Pinpoint the cell where the given text exists, returning its [x, y] midpoint coordinate. 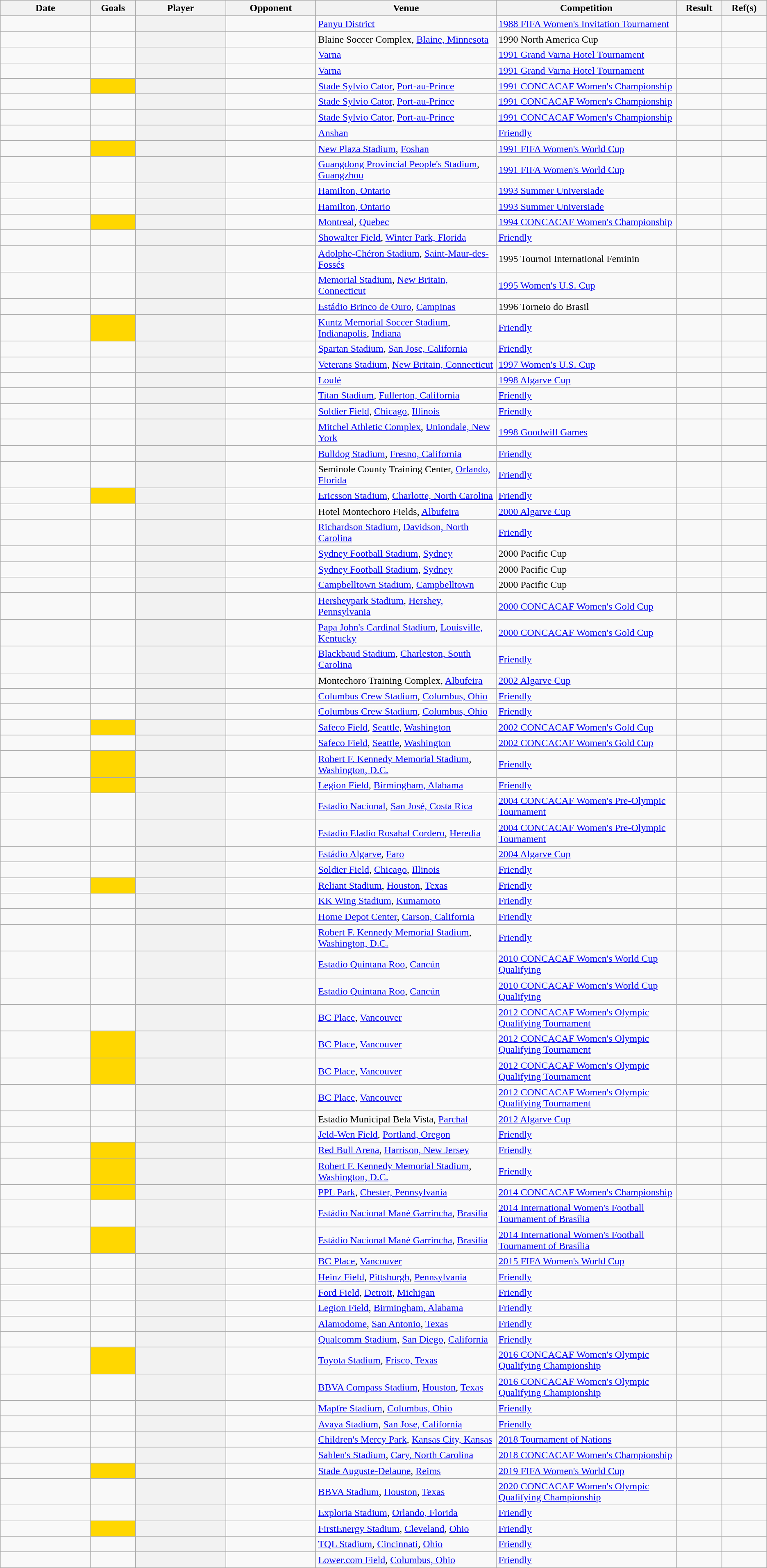
2015 FIFA Women's World Cup [586, 1261]
Venue [406, 8]
Competition [586, 8]
2018 Tournament of Nations [586, 1439]
1995 Women's U.S. Cup [586, 285]
New Plaza Stadium, Foshan [406, 148]
Ref(s) [744, 8]
Estadio Nacional, San José, Costa Rica [406, 806]
Toyota Stadium, Frisco, Texas [406, 1360]
Estadio Eladio Rosabal Cordero, Heredia [406, 833]
Richardson Stadium, Davidson, North Carolina [406, 533]
Home Depot Center, Carson, California [406, 917]
Montechoro Training Complex, Albufeira [406, 680]
Result [699, 8]
Estádio Algarve, Faro [406, 854]
1998 Algarve Cup [586, 380]
BBVA Compass Stadium, Houston, Texas [406, 1387]
Kuntz Memorial Soccer Stadium, Indianapolis, Indiana [406, 328]
Goals [113, 8]
Loulé [406, 380]
Sahlen's Stadium, Cary, North Carolina [406, 1455]
Titan Stadium, Fullerton, California [406, 396]
2014 CONCACAF Women's Championship [586, 1192]
Adolphe-Chéron Stadium, Saint-Maur-des-Fossés [406, 259]
Heinz Field, Pittsburgh, Pennsylvania [406, 1277]
1996 Torneio do Brasil [586, 307]
Estádio Brinco de Ouro, Campinas [406, 307]
Opponent [271, 8]
Stade Auguste-Delaune, Reims [406, 1470]
2018 CONCACAF Women's Championship [586, 1455]
Seminole County Training Center, Orlando, Florida [406, 475]
Campbelltown Stadium, Campbelltown [406, 585]
Hotel Montechoro Fields, Albufeira [406, 511]
Ford Field, Detroit, Michigan [406, 1293]
Bulldog Stadium, Fresno, California [406, 453]
Red Bull Arena, Harrison, New Jersey [406, 1150]
2020 CONCACAF Women's Olympic Qualifying Championship [586, 1492]
Estadio Municipal Bela Vista, Parchal [406, 1119]
2012 Algarve Cup [586, 1119]
Avaya Stadium, San Jose, California [406, 1424]
Showalter Field, Winter Park, Florida [406, 238]
Hersheypark Stadium, Hershey, Pennsylvania [406, 606]
1988 FIFA Women's Invitation Tournament [586, 24]
BBVA Stadium, Houston, Texas [406, 1492]
KK Wing Stadium, Kumamoto [406, 901]
Blaine Soccer Complex, Blaine, Minnesota [406, 39]
2004 Algarve Cup [586, 854]
1994 CONCACAF Women's Championship [586, 222]
Papa John's Cardinal Stadium, Louisville, Kentucky [406, 633]
Anshan [406, 133]
Exploria Stadium, Orlando, Florida [406, 1513]
Memorial Stadium, New Britain, Connecticut [406, 285]
Ericsson Stadium, Charlotte, North Carolina [406, 496]
Children's Mercy Park, Kansas City, Kansas [406, 1439]
Lower.com Field, Columbus, Ohio [406, 1560]
Qualcomm Stadium, San Diego, California [406, 1339]
Veterans Stadium, New Britain, Connecticut [406, 364]
FirstEnergy Stadium, Cleveland, Ohio [406, 1529]
2002 Algarve Cup [586, 680]
Player [181, 8]
Alamodome, San Antonio, Texas [406, 1324]
Blackbaud Stadium, Charleston, South Carolina [406, 659]
Guangdong Provincial People's Stadium, Guangzhou [406, 170]
PPL Park, Chester, Pennsylvania [406, 1192]
1998 Goodwill Games [586, 432]
Spartan Stadium, San Jose, California [406, 349]
Mapfre Stadium, Columbus, Ohio [406, 1408]
TQL Stadium, Cincinnati, Ohio [406, 1544]
1997 Women's U.S. Cup [586, 364]
Mitchel Athletic Complex, Uniondale, New York [406, 432]
2000 Algarve Cup [586, 511]
Date [45, 8]
1995 Tournoi International Feminin [586, 259]
Montreal, Quebec [406, 222]
Jeld-Wen Field, Portland, Oregon [406, 1134]
1990 North America Cup [586, 39]
Panyu District [406, 24]
2019 FIFA Women's World Cup [586, 1470]
Reliant Stadium, Houston, Texas [406, 885]
